From the cell containing the given text, extract its center point as (x, y) coordinate. 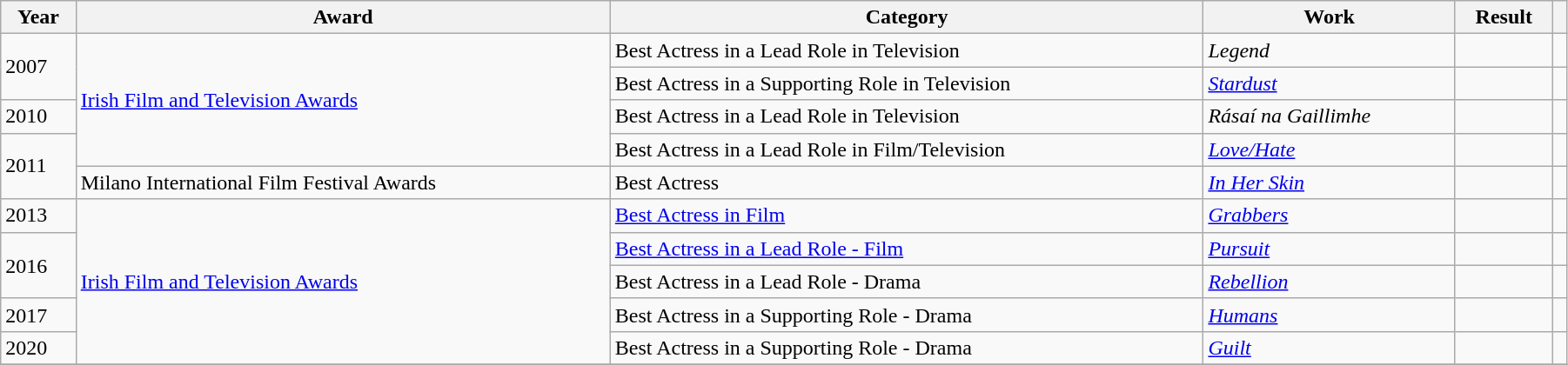
Best Actress in a Supporting Role in Television (907, 83)
Grabbers (1330, 216)
Category (907, 17)
2016 (38, 265)
Year (38, 17)
Best Actress in a Lead Role - Drama (907, 282)
Love/Hate (1330, 149)
2020 (38, 348)
Best Actress in Film (907, 216)
2010 (38, 116)
Stardust (1330, 83)
Guilt (1330, 348)
Milano International Film Festival Awards (343, 182)
Rebellion (1330, 282)
2007 (38, 67)
Best Actress (907, 182)
Rásaí na Gaillimhe (1330, 116)
Best Actress in a Lead Role in Film/Television (907, 149)
2013 (38, 216)
In Her Skin (1330, 182)
2017 (38, 315)
Humans (1330, 315)
Legend (1330, 50)
Work (1330, 17)
Best Actress in a Lead Role - Film (907, 249)
Pursuit (1330, 249)
2011 (38, 166)
Award (343, 17)
Result (1504, 17)
